Capture the cell that displays the provided text and extract its [X, Y] central coordinate. 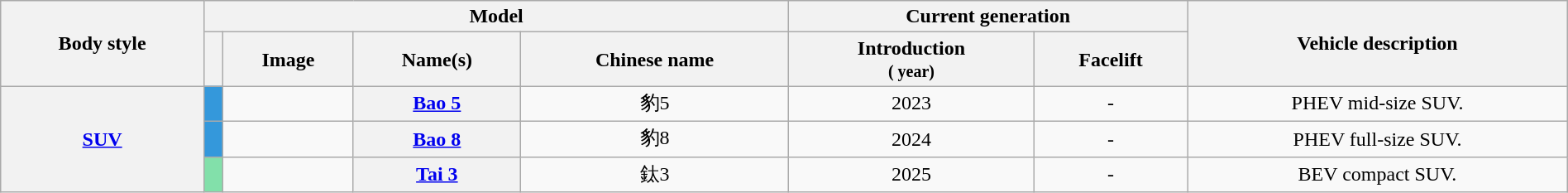
Body style [103, 43]
Model [496, 17]
Bao 5 [437, 104]
2025 [911, 174]
Facelift [1110, 60]
Introduction( year) [911, 60]
Image [289, 60]
豹5 [655, 104]
2023 [911, 104]
Name(s) [437, 60]
Tai 3 [437, 174]
BEV compact SUV. [1378, 174]
2024 [911, 139]
Chinese name [655, 60]
Vehicle description [1378, 43]
Current generation [988, 17]
豹8 [655, 139]
Bao 8 [437, 139]
鈦3 [655, 174]
SUV [103, 139]
PHEV full-size SUV. [1378, 139]
PHEV mid-size SUV. [1378, 104]
